Locate the cell with the specified text and output its [x, y] center coordinate. 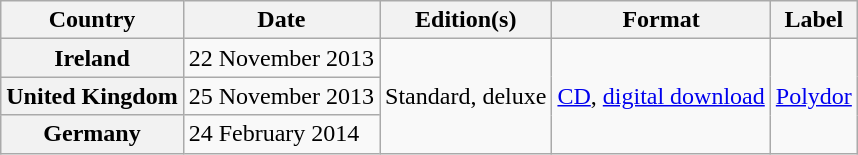
Ireland [92, 58]
25 November 2013 [281, 96]
Date [281, 20]
Country [92, 20]
24 February 2014 [281, 134]
CD, digital download [661, 96]
Edition(s) [466, 20]
Format [661, 20]
Germany [92, 134]
United Kingdom [92, 96]
22 November 2013 [281, 58]
Polydor [814, 96]
Label [814, 20]
Standard, deluxe [466, 96]
